For the text-containing cell, return its midpoint in (X, Y) coordinate format. 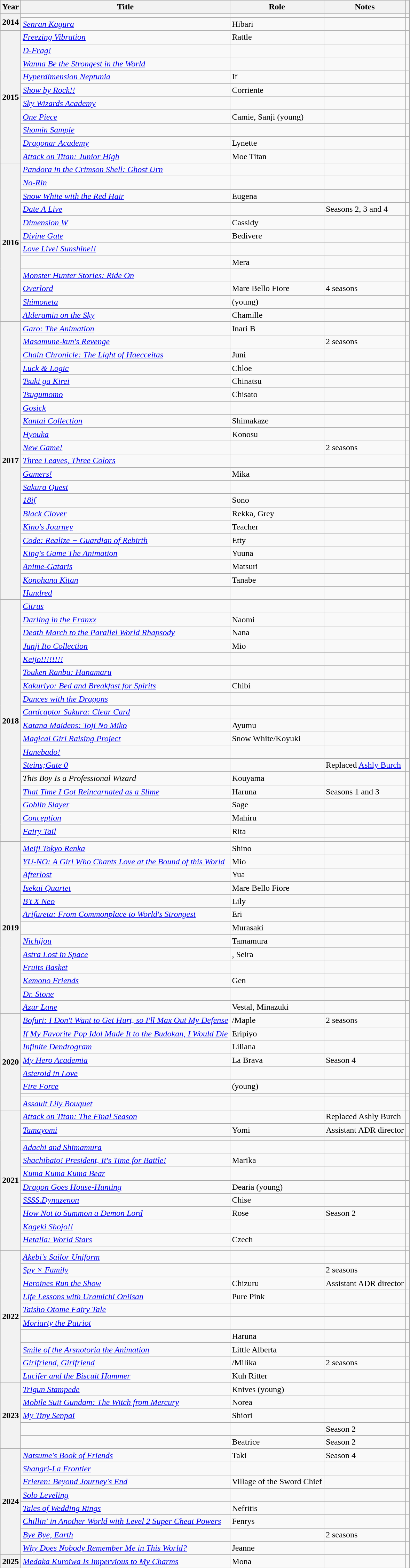
Rattle (277, 37)
Frieren: Beyond Journey's End (125, 1482)
Kuma Kuma Kuma Bear (125, 1173)
Shimoneta (125, 302)
Divine Gate (125, 236)
Camie, Sanji (young) (277, 116)
Bye Bye, Earth (125, 1535)
Year (10, 7)
/Milika (277, 1363)
Fruits Basket (125, 967)
Mika (277, 474)
Tamayomi (125, 1130)
Village of the Sword Chief (277, 1482)
Attack on Titan: Junior High (125, 156)
Alderamin on the Sky (125, 315)
Hibari (277, 24)
Pure Pink (277, 1296)
Taisho Otome Fairy Tale (125, 1310)
Keijo!!!!!!!! (125, 659)
2022 (10, 1316)
Dragonar Academy (125, 143)
Code: Realize − Guardian of Rebirth (125, 540)
This Boy Is a Professional Wizard (125, 778)
Eripiyo (277, 1034)
Death March to the Parallel World Rhapsody (125, 633)
2020 (10, 1062)
No-Rin (125, 183)
My Tiny Senpai (125, 1416)
Arifureta: From Commonplace to World's Strongest (125, 914)
Hyperdimension Neptunia (125, 77)
Monster Hunter Stories: Ride On (125, 275)
Snow White with the Red Hair (125, 196)
Smile of the Arsnotoria the Animation (125, 1349)
Mona (277, 1561)
Marika (277, 1160)
Heroines Run the Show (125, 1283)
Trigun Stampede (125, 1389)
Ayumu (277, 725)
Shino (277, 848)
Why Does Nobody Remember Me in This World? (125, 1548)
Solo Leveling (125, 1495)
Eri (277, 914)
Rekka, Grey (277, 514)
2015 (10, 97)
That Time I Got Reincarnated as a Slime (125, 792)
Gosick (125, 408)
Assault Lily Bouquet (125, 1104)
New Game! (125, 447)
2017 (10, 460)
Taki (277, 1455)
Yuuna (277, 553)
Corriente (277, 90)
Medaka Kuroiwa Is Impervious to My Charms (125, 1561)
Konohana Kitan (125, 580)
Lynette (277, 143)
/Maple (277, 1020)
Kakuriyo: Bed and Breakfast for Spirits (125, 686)
Chisato (277, 395)
Garo: The Animation (125, 328)
, Seira (277, 954)
Goblin Slayer (125, 805)
Cardcaptor Sakura: Clear Card (125, 712)
Dimension W (125, 223)
Tanabe (277, 580)
Isekai Quartet (125, 888)
How Not to Summon a Demon Lord (125, 1213)
YU-NO: A Girl Who Chants Love at the Bound of this World (125, 862)
Bofuri: I Don't Want to Get Hurt, so I'll Max Out My Defense (125, 1020)
Lucifer and the Biscuit Hammer (125, 1376)
Cassidy (277, 223)
Mahiru (277, 818)
Beatrice (277, 1442)
Liliana (277, 1047)
Teacher (277, 527)
Konosu (277, 434)
Luck & Logic (125, 368)
Seasons 2, 3 and 4 (365, 209)
La Brava (277, 1060)
Girlfriend, Girlfriend (125, 1363)
Sky Wizards Academy (125, 103)
Pandora in the Crimson Shell: Ghost Urn (125, 170)
Black Clover (125, 514)
Touken Ranbu: Hanamaru (125, 672)
Natsume's Book of Friends (125, 1455)
Chise (277, 1200)
Chain Chronicle: The Light of Haecceitas (125, 355)
Chibi (277, 686)
Gen (277, 980)
Astra Lost in Space (125, 954)
Norea (277, 1403)
Shachibato! President, It's Time for Battle! (125, 1160)
Kuh Ritter (277, 1376)
2016 (10, 243)
Darling in the Franxx (125, 620)
SSSS.Dynazenon (125, 1200)
Notes (365, 7)
Senran Kagura (125, 24)
Wanna Be the Strongest in the World (125, 64)
Nana (277, 633)
If (277, 77)
Lily (277, 901)
Fenrys (277, 1521)
Attack on Titan: The Final Season (125, 1117)
Freezing Vibration (125, 37)
Dearia (young) (277, 1187)
2025 (10, 1561)
Vestal, Minazuki (277, 1007)
Dr. Stone (125, 994)
Shangri-La Frontier (125, 1469)
Hundred (125, 593)
Three Leaves, Three Colors (125, 461)
Dances with the Dragons (125, 699)
Hetalia: World Stars (125, 1240)
Junji Ito Collection (125, 646)
Moe Titan (277, 156)
Adachi and Shimamura (125, 1147)
Knives (young) (277, 1389)
Chinatsu (277, 381)
Mobile Suit Gundam: The Witch from Mercury (125, 1403)
Conception (125, 818)
Bedivere (277, 236)
2019 (10, 928)
Chloe (277, 368)
Juni (277, 355)
Hyouka (125, 434)
Masamune-kun's Revenge (125, 341)
Tsugumomo (125, 395)
2023 (10, 1415)
4 seasons (365, 289)
Tsuki ga Kirei (125, 381)
Shomin Sample (125, 130)
18if (125, 500)
Moriarty the Patriot (125, 1323)
Magical Girl Raising Project (125, 738)
Love Live! Sunshine!! (125, 249)
Kino's Journey (125, 527)
Shiori (277, 1416)
Chillin' in Another World with Level 2 Super Cheat Powers (125, 1521)
Nichijou (125, 941)
2024 (10, 1502)
Hanebado! (125, 752)
Jeanne (277, 1548)
Naomi (277, 620)
Murasaki (277, 928)
Tales of Wedding Rings (125, 1508)
Chamille (277, 315)
Kageki Shojo!! (125, 1227)
Inari B (277, 328)
Life Lessons with Uramichi Oniisan (125, 1296)
Asteroid in Love (125, 1073)
If My Favorite Pop Idol Made It to the Budokan, I Would Die (125, 1034)
Title (125, 7)
Fire Force (125, 1086)
Anime-Gataris (125, 566)
Afterlost (125, 875)
Role (277, 7)
Overlord (125, 289)
Tamamura (277, 941)
One Piece (125, 116)
Dragon Goes House-Hunting (125, 1187)
Sakura Quest (125, 487)
Katana Maidens: Toji No Miko (125, 725)
2021 (10, 1180)
Matsuri (277, 566)
Nefritis (277, 1508)
Seasons 1 and 3 (365, 792)
Rose (277, 1213)
Gamers! (125, 474)
Yua (277, 875)
Akebi's Sailor Uniform (125, 1257)
Chizuru (277, 1283)
Infinite Dendrogram (125, 1047)
Meiji Tokyo Renka (125, 848)
B't X Neo (125, 901)
King's Game The Animation (125, 553)
Czech (277, 1240)
Kantai Collection (125, 421)
D-Frag! (125, 50)
2018 (10, 721)
Kouyama (277, 778)
Rita (277, 831)
2014 (10, 22)
Spy × Family (125, 1270)
Snow White/Koyuki (277, 738)
Sage (277, 805)
Shimakaze (277, 421)
My Hero Academia (125, 1060)
Fairy Tail (125, 831)
Mera (277, 262)
Little Alberta (277, 1349)
Date A Live (125, 209)
Azur Lane (125, 1007)
Eugena (277, 196)
Steins;Gate 0 (125, 765)
Citrus (125, 606)
Sono (277, 500)
Yomi (277, 1130)
Show by Rock!! (125, 90)
Kemono Friends (125, 980)
Etty (277, 540)
